Return (x, y) of the center of cell containing provided text 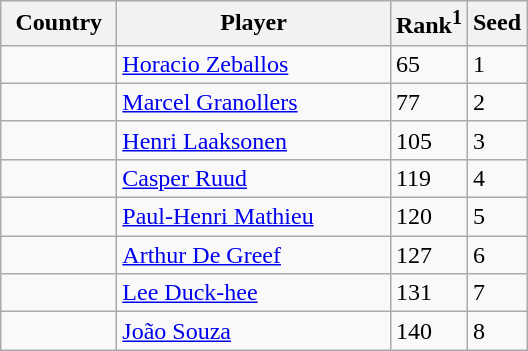
65 (428, 64)
4 (496, 178)
140 (428, 331)
Rank1 (428, 24)
2 (496, 102)
6 (496, 255)
Henri Laaksonen (254, 140)
120 (428, 217)
5 (496, 217)
Arthur De Greef (254, 255)
3 (496, 140)
131 (428, 293)
Seed (496, 24)
8 (496, 331)
Paul-Henri Mathieu (254, 217)
127 (428, 255)
Casper Ruud (254, 178)
João Souza (254, 331)
105 (428, 140)
Country (59, 24)
Marcel Granollers (254, 102)
Lee Duck-hee (254, 293)
1 (496, 64)
Horacio Zeballos (254, 64)
Player (254, 24)
7 (496, 293)
119 (428, 178)
77 (428, 102)
